Scan for the cell matching the given text and deliver its (x, y) coordinate at center. 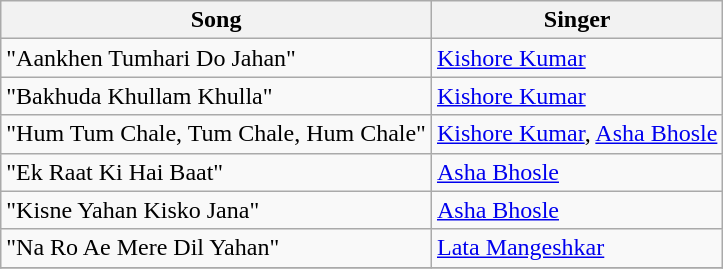
"Hum Tum Chale, Tum Chale, Hum Chale" (216, 134)
Lata Mangeshkar (576, 248)
Singer (576, 20)
"Aankhen Tumhari Do Jahan" (216, 58)
"Ek Raat Ki Hai Baat" (216, 172)
"Kisne Yahan Kisko Jana" (216, 210)
Kishore Kumar, Asha Bhosle (576, 134)
Song (216, 20)
"Bakhuda Khullam Khulla" (216, 96)
"Na Ro Ae Mere Dil Yahan" (216, 248)
